Identify which cell holds the provided text, then report its [x, y] central coordinate. 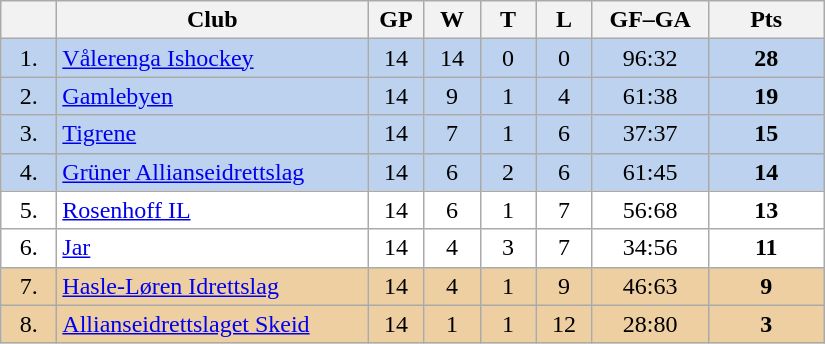
GP [396, 20]
46:63 [650, 286]
7. [29, 286]
Grüner Allianseidrettslag [212, 172]
15 [766, 134]
61:45 [650, 172]
2 [508, 172]
12 [564, 324]
56:68 [650, 210]
Jar [212, 248]
5. [29, 210]
2. [29, 96]
3. [29, 134]
Rosenhoff IL [212, 210]
96:32 [650, 58]
Tigrene [212, 134]
Club [212, 20]
4. [29, 172]
Gamlebyen [212, 96]
GF–GA [650, 20]
13 [766, 210]
28:80 [650, 324]
8. [29, 324]
37:37 [650, 134]
61:38 [650, 96]
34:56 [650, 248]
6. [29, 248]
28 [766, 58]
19 [766, 96]
Pts [766, 20]
T [508, 20]
L [564, 20]
1. [29, 58]
Allianseidrettslaget Skeid [212, 324]
Hasle-Løren Idrettslag [212, 286]
W [452, 20]
Vålerenga Ishockey [212, 58]
11 [766, 248]
